Return the [x, y] coordinate for the center point of the cell that contains the specified text.  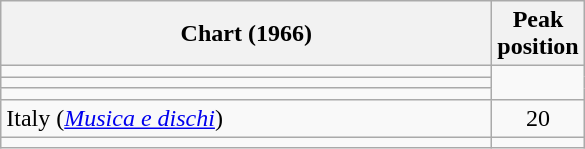
Italy (Musica e dischi) [246, 118]
Chart (1966) [246, 34]
Peakposition [538, 34]
20 [538, 118]
